From the cell containing the given text, extract its center point as (x, y) coordinate. 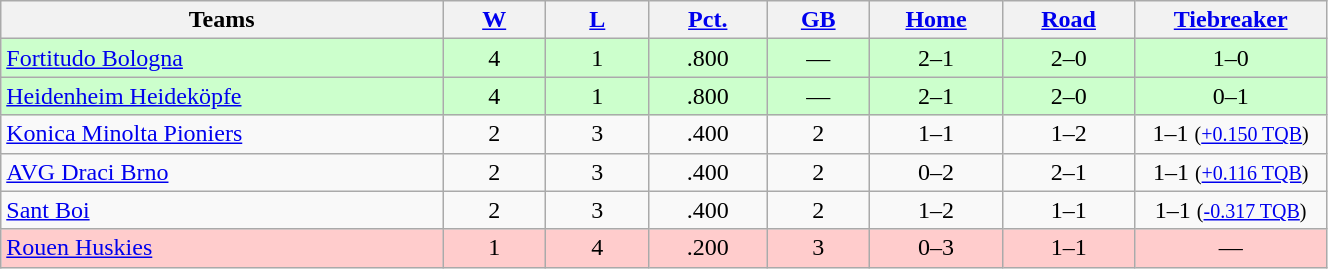
Teams (222, 20)
Sant Boi (222, 210)
Konica Minolta Pioniers (222, 134)
W (494, 20)
GB (818, 20)
Pct. (708, 20)
0–1 (1231, 96)
0–3 (936, 248)
Rouen Huskies (222, 248)
1–1 (+0.116 TQB) (1231, 172)
AVG Draci Brno (222, 172)
L (598, 20)
Heidenheim Heideköpfe (222, 96)
1–1 (+0.150 TQB) (1231, 134)
Fortitudo Bologna (222, 58)
.200 (708, 248)
Tiebreaker (1231, 20)
0–2 (936, 172)
Road (1068, 20)
1–0 (1231, 58)
1–1 (-0.317 TQB) (1231, 210)
Home (936, 20)
